Locate the cell with the specified text and output its [x, y] center coordinate. 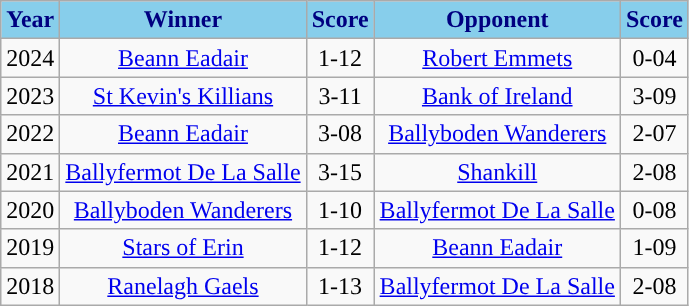
Shankill [497, 172]
St Kevin's Killians [183, 96]
Year [30, 20]
1-10 [340, 210]
Winner [183, 20]
Ranelagh Gaels [183, 286]
2021 [30, 172]
0-08 [654, 210]
2018 [30, 286]
2024 [30, 58]
1-13 [340, 286]
Opponent [497, 20]
Stars of Erin [183, 248]
0-04 [654, 58]
Robert Emmets [497, 58]
1-09 [654, 248]
2023 [30, 96]
2-07 [654, 134]
3-09 [654, 96]
2022 [30, 134]
3-08 [340, 134]
Bank of Ireland [497, 96]
3-11 [340, 96]
3-15 [340, 172]
2019 [30, 248]
2020 [30, 210]
